Scan for the cell matching the given text and deliver its (x, y) coordinate at center. 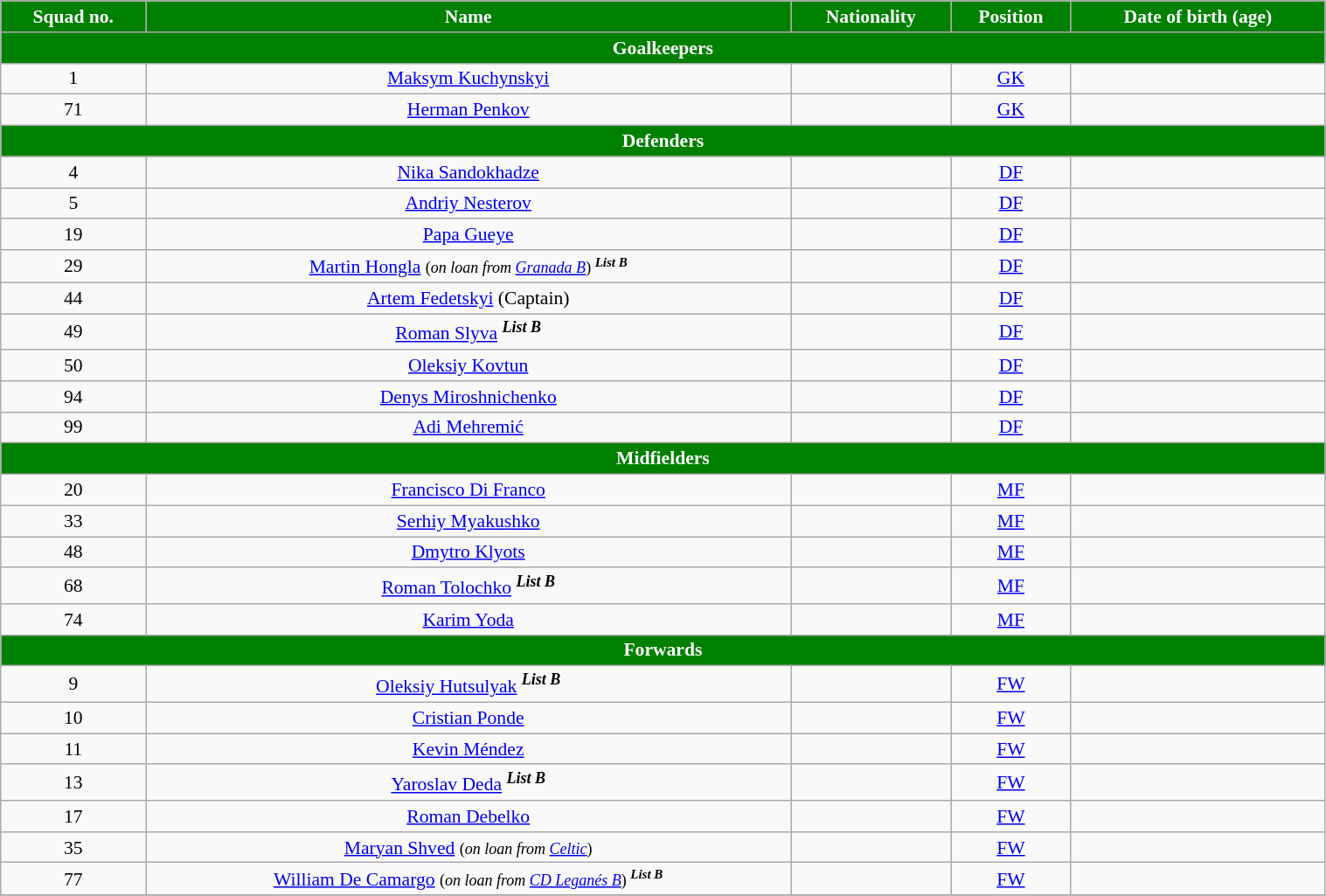
20 (73, 490)
Maryan Shved (on loan from Celtic) (469, 848)
Roman Tolochko List B (469, 586)
4 (73, 172)
68 (73, 586)
Defenders (663, 142)
Kevin Méndez (469, 749)
Roman Slyva List B (469, 332)
10 (73, 718)
35 (73, 848)
29 (73, 266)
Maksym Kuchynskyi (469, 79)
5 (73, 204)
Adi Mehremić (469, 427)
77 (73, 879)
71 (73, 110)
Francisco Di Franco (469, 490)
Artem Fedetskyi (Captain) (469, 298)
9 (73, 684)
Cristian Ponde (469, 718)
44 (73, 298)
Martin Hongla (on loan from Granada B) List B (469, 266)
Herman Penkov (469, 110)
Squad no. (73, 17)
Goalkeepers (663, 48)
99 (73, 427)
33 (73, 521)
Nika Sandokhadze (469, 172)
Dmytro Klyots (469, 552)
Midfielders (663, 459)
Oleksiy Kovtun (469, 365)
Position (1010, 17)
Nationality (871, 17)
74 (73, 620)
Roman Debelko (469, 816)
17 (73, 816)
49 (73, 332)
Denys Miroshnichenko (469, 397)
Karim Yoda (469, 620)
Serhiy Myakushko (469, 521)
Forwards (663, 651)
Yaroslav Deda List B (469, 783)
William De Camargo (on loan from CD Leganés B) List B (469, 879)
Oleksiy Hutsulyak List B (469, 684)
Andriy Nesterov (469, 204)
13 (73, 783)
1 (73, 79)
Date of birth (age) (1198, 17)
19 (73, 235)
50 (73, 365)
94 (73, 397)
Name (469, 17)
11 (73, 749)
48 (73, 552)
Papa Gueye (469, 235)
